Extract the (x, y) coordinate from the center of the cell holding the provided text.  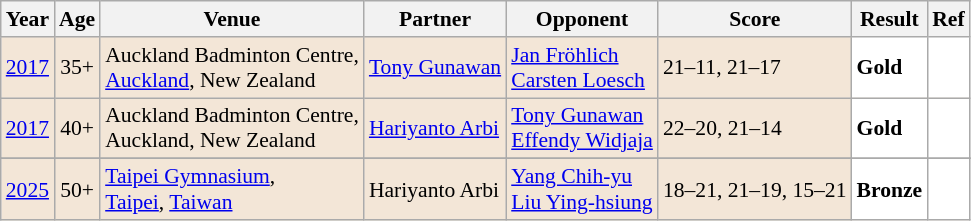
Score (755, 19)
Ref (948, 19)
Bronze (890, 190)
50+ (77, 190)
Result (890, 19)
Tony Gunawan (435, 68)
Age (77, 19)
35+ (77, 68)
21–11, 21–17 (755, 68)
Tony Gunawan Effendy Widjaja (582, 128)
Venue (232, 19)
2025 (28, 190)
Opponent (582, 19)
Partner (435, 19)
Yang Chih-yu Liu Ying-hsiung (582, 190)
40+ (77, 128)
Taipei Gymnasium, Taipei, Taiwan (232, 190)
22–20, 21–14 (755, 128)
Year (28, 19)
Jan Fröhlich Carsten Loesch (582, 68)
18–21, 21–19, 15–21 (755, 190)
